For the text-containing cell, return its midpoint in [x, y] coordinate format. 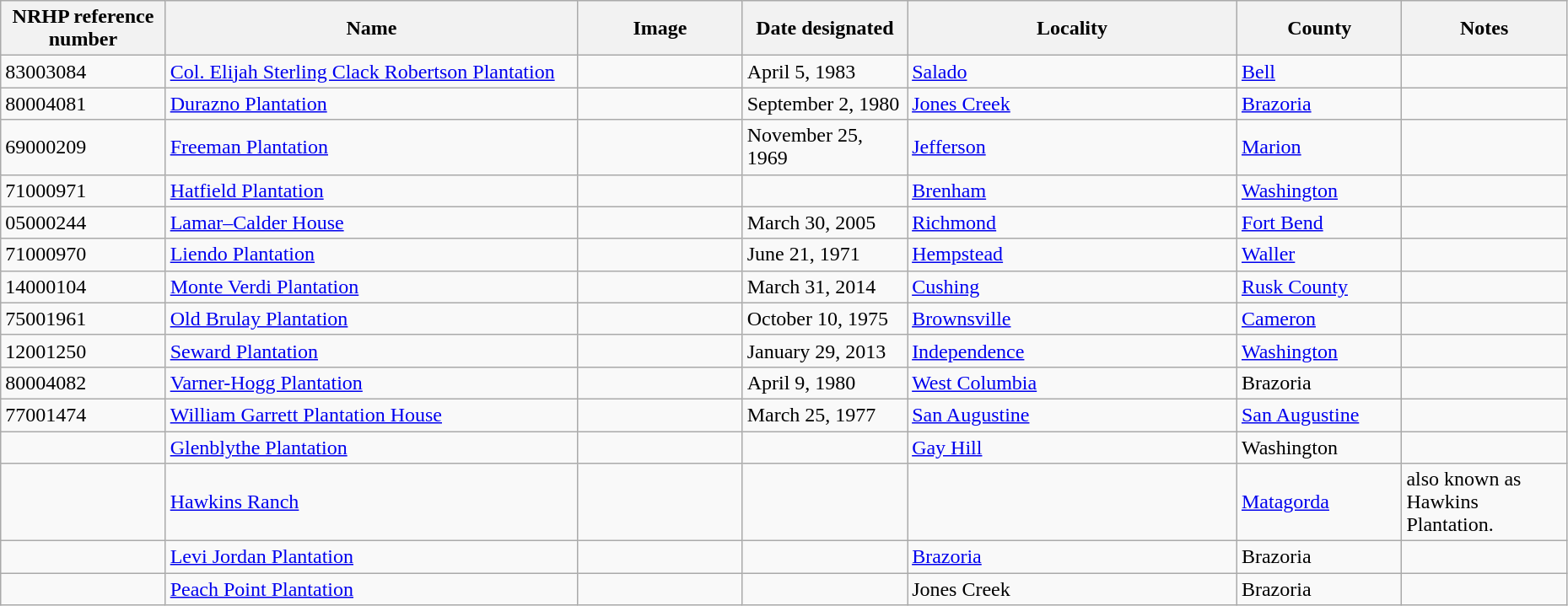
September 2, 1980 [825, 104]
Cameron [1319, 319]
71000970 [83, 255]
Brenham [1073, 190]
77001474 [83, 415]
Liendo Plantation [371, 255]
Independence [1073, 351]
November 25, 1969 [825, 147]
Lamar–Calder House [371, 223]
Waller [1319, 255]
also known as Hawkins Plantation. [1484, 502]
Hawkins Ranch [371, 502]
Varner-Hogg Plantation [371, 383]
80004082 [83, 383]
14000104 [83, 287]
69000209 [83, 147]
Monte Verdi Plantation [371, 287]
Levi Jordan Plantation [371, 557]
Jefferson [1073, 147]
County [1319, 29]
June 21, 1971 [825, 255]
Brownsville [1073, 319]
Hatfield Plantation [371, 190]
Old Brulay Plantation [371, 319]
12001250 [83, 351]
Fort Bend [1319, 223]
Locality [1073, 29]
83003084 [83, 72]
Bell [1319, 72]
April 9, 1980 [825, 383]
January 29, 2013 [825, 351]
05000244 [83, 223]
West Columbia [1073, 383]
Freeman Plantation [371, 147]
NRHP reference number [83, 29]
Seward Plantation [371, 351]
Image [660, 29]
March 31, 2014 [825, 287]
March 30, 2005 [825, 223]
Richmond [1073, 223]
Cushing [1073, 287]
Gay Hill [1073, 448]
April 5, 1983 [825, 72]
March 25, 1977 [825, 415]
Date designated [825, 29]
Salado [1073, 72]
William Garrett Plantation House [371, 415]
Hempstead [1073, 255]
Name [371, 29]
Rusk County [1319, 287]
October 10, 1975 [825, 319]
Glenblythe Plantation [371, 448]
Matagorda [1319, 502]
Durazno Plantation [371, 104]
80004081 [83, 104]
Marion [1319, 147]
Col. Elijah Sterling Clack Robertson Plantation [371, 72]
71000971 [83, 190]
Notes [1484, 29]
Peach Point Plantation [371, 589]
75001961 [83, 319]
